Provide the (x, y) coordinate of the cell's center where the given text is located.  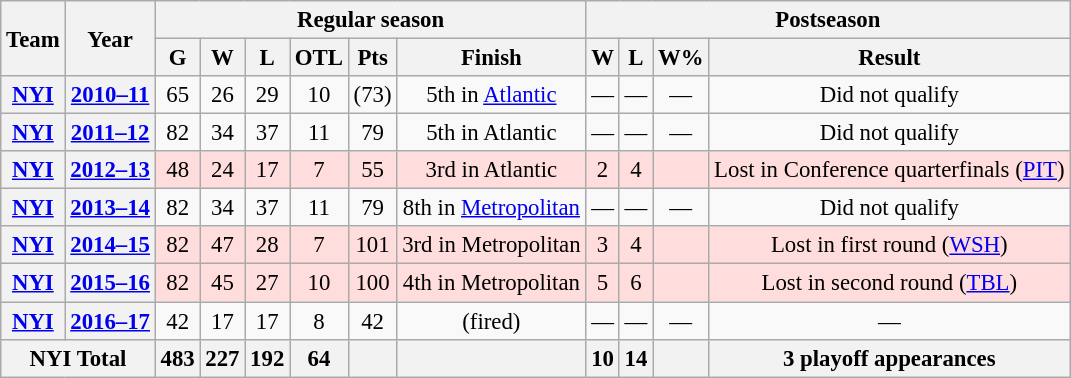
3 playoff appearances (890, 358)
2011–12 (110, 133)
3rd in Atlantic (492, 170)
2012–13 (110, 170)
Result (890, 58)
45 (222, 283)
Finish (492, 58)
483 (178, 358)
2016–17 (110, 321)
(73) (372, 95)
2013–14 (110, 208)
48 (178, 170)
OTL (320, 58)
27 (268, 283)
29 (268, 95)
Lost in second round (TBL) (890, 283)
(fired) (492, 321)
14 (636, 358)
3rd in Metropolitan (492, 245)
Lost in Conference quarterfinals (PIT) (890, 170)
2 (602, 170)
NYI Total (78, 358)
3 (602, 245)
8 (320, 321)
4th in Metropolitan (492, 283)
24 (222, 170)
Year (110, 38)
65 (178, 95)
Regular season (370, 20)
28 (268, 245)
64 (320, 358)
192 (268, 358)
6 (636, 283)
2015–16 (110, 283)
227 (222, 358)
Team (33, 38)
100 (372, 283)
47 (222, 245)
26 (222, 95)
8th in Metropolitan (492, 208)
Postseason (828, 20)
Pts (372, 58)
55 (372, 170)
101 (372, 245)
Lost in first round (WSH) (890, 245)
W% (681, 58)
5 (602, 283)
2010–11 (110, 95)
G (178, 58)
2014–15 (110, 245)
